Identify which cell holds the provided text, then report its (X, Y) central coordinate. 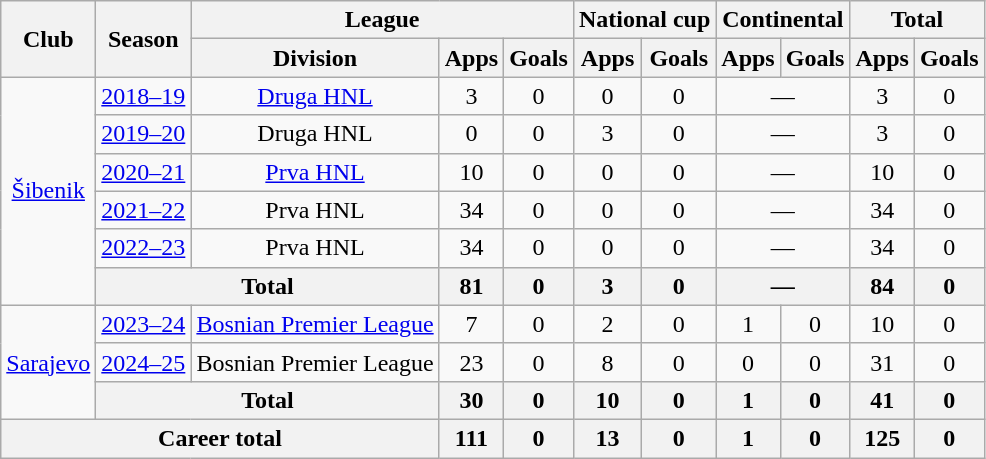
2020–21 (144, 172)
2 (607, 324)
81 (471, 286)
2018–19 (144, 96)
2022–23 (144, 248)
Division (315, 58)
84 (882, 286)
2019–20 (144, 134)
Career total (220, 438)
31 (882, 362)
7 (471, 324)
Šibenik (48, 191)
2024–25 (144, 362)
30 (471, 400)
National cup (644, 20)
Club (48, 39)
41 (882, 400)
2023–24 (144, 324)
8 (607, 362)
2021–22 (144, 210)
League (382, 20)
Sarajevo (48, 362)
125 (882, 438)
Season (144, 39)
23 (471, 362)
111 (471, 438)
Continental (783, 20)
13 (607, 438)
